Pinpoint the cell where the given text exists, returning its [x, y] midpoint coordinate. 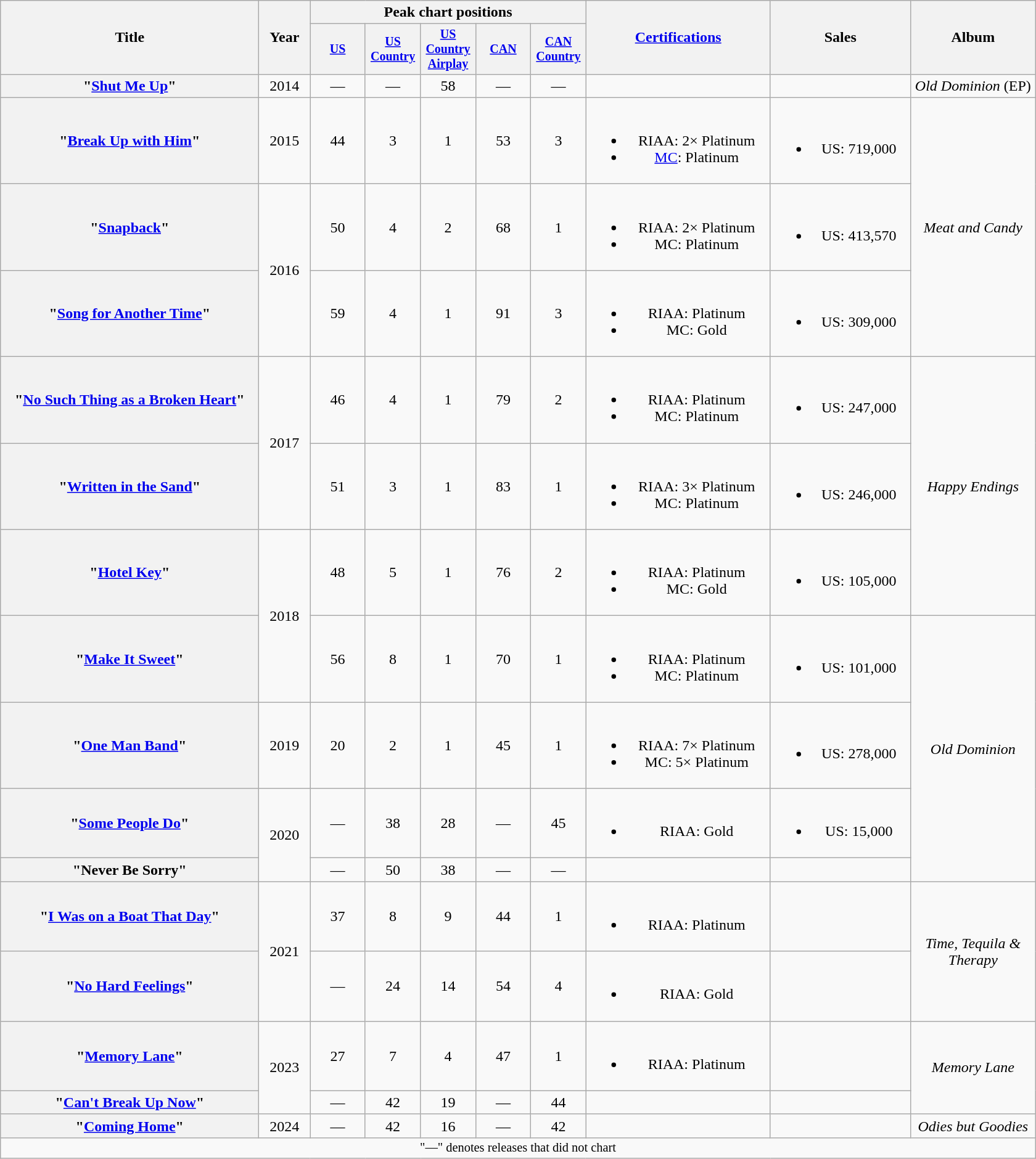
16 [448, 1126]
28 [448, 824]
2020 [285, 835]
"Some People Do" [129, 824]
79 [503, 400]
"Song for Another Time" [129, 313]
"Never Be Sorry" [129, 870]
83 [503, 486]
2019 [285, 745]
"I Was on a Boat That Day" [129, 916]
"Hotel Key" [129, 573]
CAN Country [559, 49]
2018 [285, 616]
Certifications [678, 38]
Old Dominion (EP) [973, 86]
27 [338, 1055]
24 [392, 986]
76 [503, 573]
2014 [285, 86]
US: 105,000 [840, 573]
53 [503, 141]
Meat and Candy [973, 227]
"Written in the Sand" [129, 486]
"Snapback" [129, 227]
"—" denotes releases that did not chart [518, 1148]
5 [392, 573]
37 [338, 916]
46 [338, 400]
2024 [285, 1126]
Memory Lane [973, 1068]
US: 246,000 [840, 486]
51 [338, 486]
RIAA: 7× PlatinumMC: 5× Platinum [678, 745]
US: 101,000 [840, 659]
"Can't Break Up Now" [129, 1102]
Peak chart positions [448, 12]
70 [503, 659]
2023 [285, 1068]
"Memory Lane" [129, 1055]
2016 [285, 270]
Time, Tequila & Therapy [973, 951]
US: 15,000 [840, 824]
20 [338, 745]
9 [448, 916]
"Break Up with Him" [129, 141]
Title [129, 38]
Happy Endings [973, 486]
Year [285, 38]
2017 [285, 443]
48 [338, 573]
2015 [285, 141]
US Country [392, 49]
US Country Airplay [448, 49]
Album [973, 38]
Sales [840, 38]
14 [448, 986]
US: 309,000 [840, 313]
US: 247,000 [840, 400]
US: 719,000 [840, 141]
59 [338, 313]
Odies but Goodies [973, 1126]
58 [448, 86]
"Coming Home" [129, 1126]
54 [503, 986]
7 [392, 1055]
68 [503, 227]
US [338, 49]
91 [503, 313]
"One Man Band" [129, 745]
19 [448, 1102]
"Make It Sweet" [129, 659]
2021 [285, 951]
"Shut Me Up" [129, 86]
47 [503, 1055]
US: 278,000 [840, 745]
56 [338, 659]
"No Such Thing as a Broken Heart" [129, 400]
CAN [503, 49]
RIAA: 3× PlatinumMC: Platinum [678, 486]
Old Dominion [973, 748]
"No Hard Feelings" [129, 986]
US: 413,570 [840, 227]
